Find where the given text appears and provide that cell's center as (x, y) coordinate. 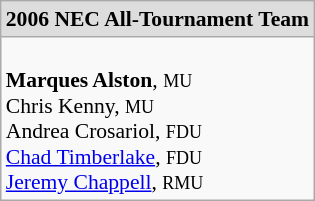
Marques Alston, MU Chris Kenny, MU Andrea Crosariol, FDU Chad Timberlake, FDU Jeremy Chappell, RMU (158, 118)
2006 NEC All-Tournament Team (158, 19)
